For the text-containing cell, return its midpoint in [x, y] coordinate format. 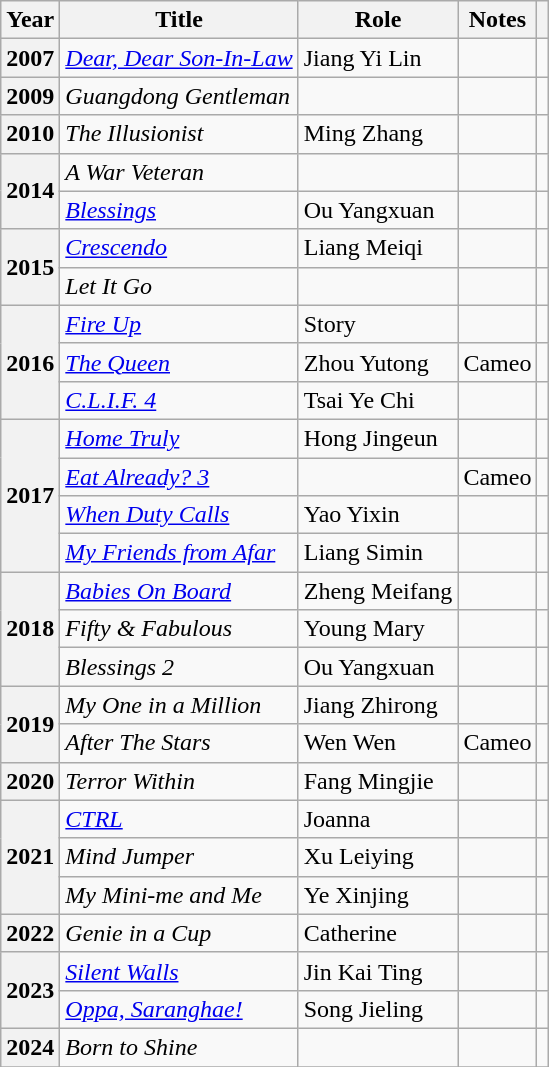
Tsai Ye Chi [378, 400]
Silent Walls [179, 971]
Fifty & Fabulous [179, 629]
2014 [30, 191]
Wen Wen [378, 743]
Joanna [378, 819]
C.L.I.F. 4 [179, 400]
My One in a Million [179, 705]
The Illusionist [179, 134]
2017 [30, 495]
2010 [30, 134]
Yao Yixin [378, 515]
Title [179, 20]
Home Truly [179, 438]
Crescendo [179, 248]
Dear, Dear Son-In-Law [179, 58]
2021 [30, 857]
Jiang Yi Lin [378, 58]
2009 [30, 96]
Jiang Zhirong [378, 705]
2022 [30, 933]
Let It Go [179, 286]
The Queen [179, 362]
2023 [30, 990]
Oppa, Saranghae! [179, 1009]
Born to Shine [179, 1047]
Role [378, 20]
My Mini-me and Me [179, 895]
Jin Kai Ting [378, 971]
Ming Zhang [378, 134]
Notes [498, 20]
Song Jieling [378, 1009]
Babies On Board [179, 591]
Liang Meiqi [378, 248]
Hong Jingeun [378, 438]
Eat Already? 3 [179, 477]
Zhou Yutong [378, 362]
2020 [30, 781]
Zheng Meifang [378, 591]
Terror Within [179, 781]
2019 [30, 724]
My Friends from Afar [179, 553]
A War Veteran [179, 172]
Young Mary [378, 629]
2015 [30, 267]
2018 [30, 629]
2007 [30, 58]
Xu Leiying [378, 857]
Fire Up [179, 324]
Liang Simin [378, 553]
Ye Xinjing [378, 895]
Catherine [378, 933]
Guangdong Gentleman [179, 96]
2016 [30, 362]
Genie in a Cup [179, 933]
Year [30, 20]
Blessings 2 [179, 667]
Blessings [179, 210]
After The Stars [179, 743]
When Duty Calls [179, 515]
CTRL [179, 819]
Fang Mingjie [378, 781]
2024 [30, 1047]
Story [378, 324]
Mind Jumper [179, 857]
